Scan for the cell matching the given text and deliver its [X, Y] coordinate at center. 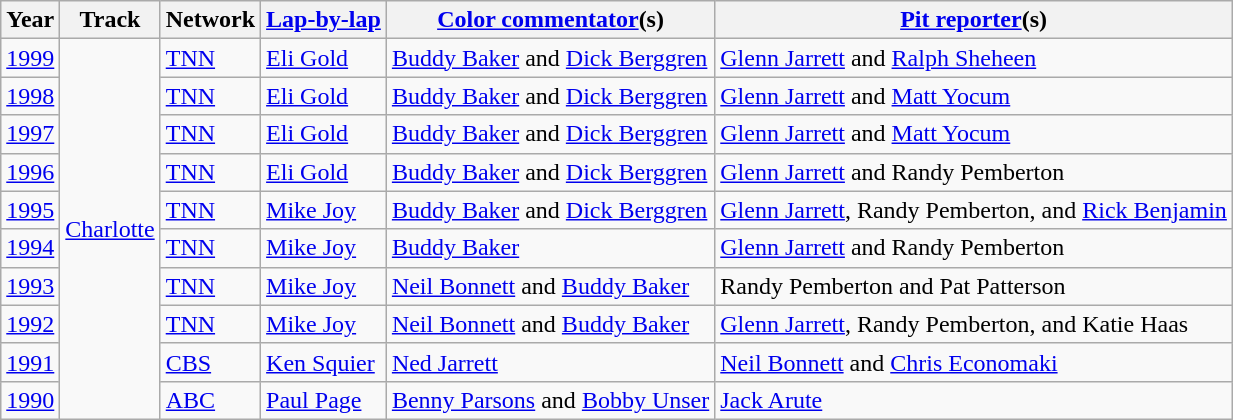
1991 [30, 362]
Neil Bonnett and Chris Economaki [974, 362]
Pit reporter(s) [974, 20]
Track [110, 20]
Randy Pemberton and Pat Patterson [974, 286]
Network [210, 20]
ABC [210, 400]
Ken Squier [324, 362]
CBS [210, 362]
1998 [30, 96]
Paul Page [324, 400]
Year [30, 20]
Lap-by-lap [324, 20]
1990 [30, 400]
Glenn Jarrett and Ralph Sheheen [974, 58]
1995 [30, 210]
Color commentator(s) [550, 20]
1999 [30, 58]
Glenn Jarrett, Randy Pemberton, and Rick Benjamin [974, 210]
1994 [30, 248]
1992 [30, 324]
1996 [30, 172]
1997 [30, 134]
Benny Parsons and Bobby Unser [550, 400]
Buddy Baker [550, 248]
Ned Jarrett [550, 362]
Jack Arute [974, 400]
1993 [30, 286]
Glenn Jarrett, Randy Pemberton, and Katie Haas [974, 324]
Charlotte [110, 230]
